From the cell containing the given text, extract its center point as (X, Y) coordinate. 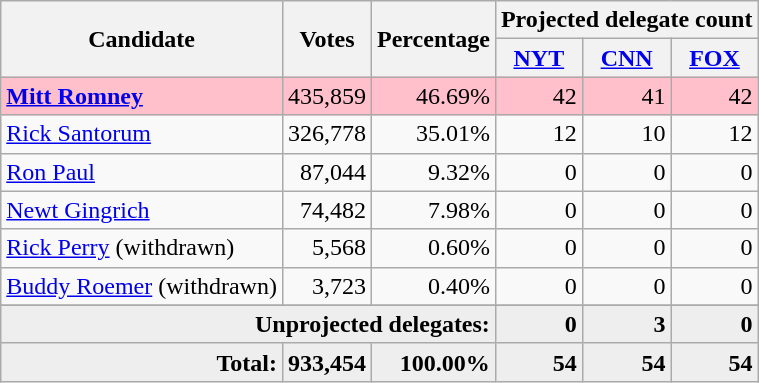
Buddy Roemer (withdrawn) (142, 286)
Total: (142, 362)
Rick Perry (withdrawn) (142, 248)
326,778 (326, 134)
3,723 (326, 286)
FOX (714, 58)
933,454 (326, 362)
Candidate (142, 39)
Newt Gingrich (142, 210)
Ron Paul (142, 172)
NYT (538, 58)
41 (626, 96)
7.98% (434, 210)
Rick Santorum (142, 134)
Projected delegate count (626, 20)
Mitt Romney (142, 96)
5,568 (326, 248)
0.40% (434, 286)
46.69% (434, 96)
435,859 (326, 96)
Unprojected delegates: (248, 324)
CNN (626, 58)
35.01% (434, 134)
100.00% (434, 362)
Votes (326, 39)
3 (626, 324)
9.32% (434, 172)
87,044 (326, 172)
10 (626, 134)
74,482 (326, 210)
Percentage (434, 39)
0.60% (434, 248)
